For the text-containing cell, return its midpoint in [X, Y] coordinate format. 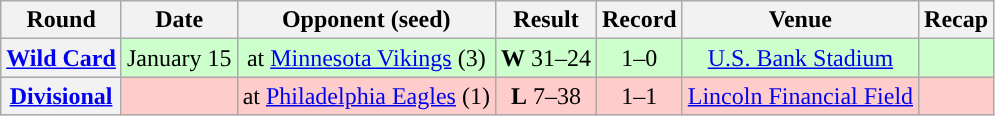
L 7–38 [546, 96]
at Minnesota Vikings (3) [366, 58]
1–0 [640, 58]
at Philadelphia Eagles (1) [366, 96]
Wild Card [62, 58]
Divisional [62, 96]
1–1 [640, 96]
Venue [800, 20]
Record [640, 20]
Round [62, 20]
Recap [956, 20]
Opponent (seed) [366, 20]
U.S. Bank Stadium [800, 58]
Result [546, 20]
W 31–24 [546, 58]
January 15 [179, 58]
Lincoln Financial Field [800, 96]
Date [179, 20]
